Find where the given text appears and provide that cell's center as [X, Y] coordinate. 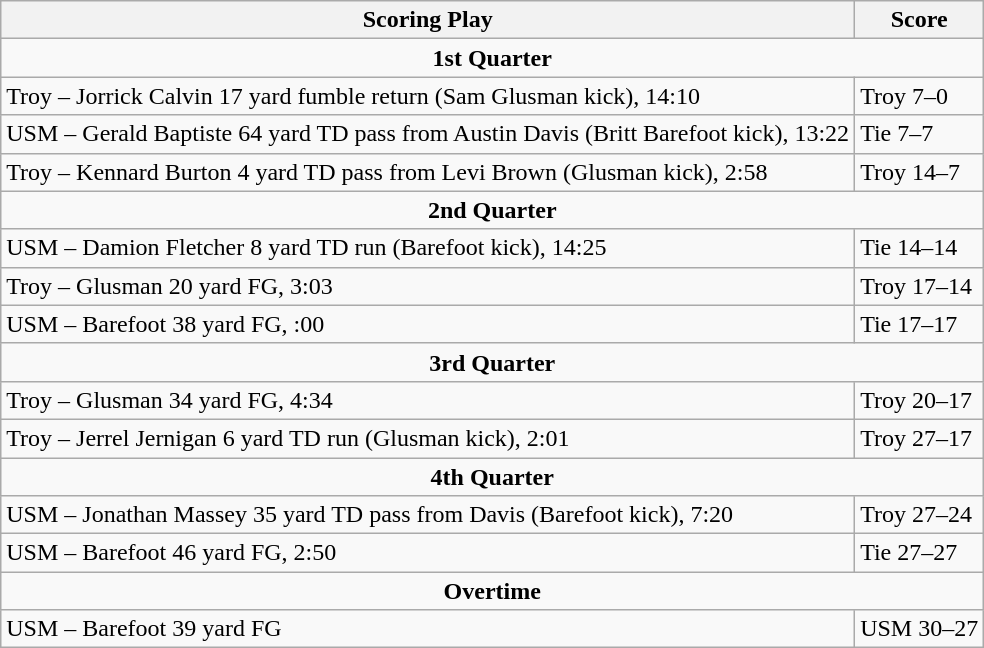
USM – Barefoot 46 yard FG, 2:50 [428, 553]
Overtime [492, 591]
Tie 14–14 [920, 248]
USM – Barefoot 38 yard FG, :00 [428, 324]
Troy 14–7 [920, 172]
USM – Damion Fletcher 8 yard TD run (Barefoot kick), 14:25 [428, 248]
Troy 20–17 [920, 400]
Troy – Kennard Burton 4 yard TD pass from Levi Brown (Glusman kick), 2:58 [428, 172]
1st Quarter [492, 58]
Tie 17–17 [920, 324]
USM – Gerald Baptiste 64 yard TD pass from Austin Davis (Britt Barefoot kick), 13:22 [428, 134]
Tie 7–7 [920, 134]
USM – Barefoot 39 yard FG [428, 629]
USM 30–27 [920, 629]
2nd Quarter [492, 210]
Troy 7–0 [920, 96]
Tie 27–27 [920, 553]
Troy – Jorrick Calvin 17 yard fumble return (Sam Glusman kick), 14:10 [428, 96]
4th Quarter [492, 477]
USM – Jonathan Massey 35 yard TD pass from Davis (Barefoot kick), 7:20 [428, 515]
Troy 27–17 [920, 438]
Troy 27–24 [920, 515]
Score [920, 20]
Troy 17–14 [920, 286]
Troy – Glusman 20 yard FG, 3:03 [428, 286]
Scoring Play [428, 20]
Troy – Glusman 34 yard FG, 4:34 [428, 400]
Troy – Jerrel Jernigan 6 yard TD run (Glusman kick), 2:01 [428, 438]
3rd Quarter [492, 362]
